For the text-containing cell, return its midpoint in (X, Y) coordinate format. 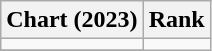
Rank (176, 20)
Chart (2023) (72, 20)
